For the text-containing cell, return its midpoint in [X, Y] coordinate format. 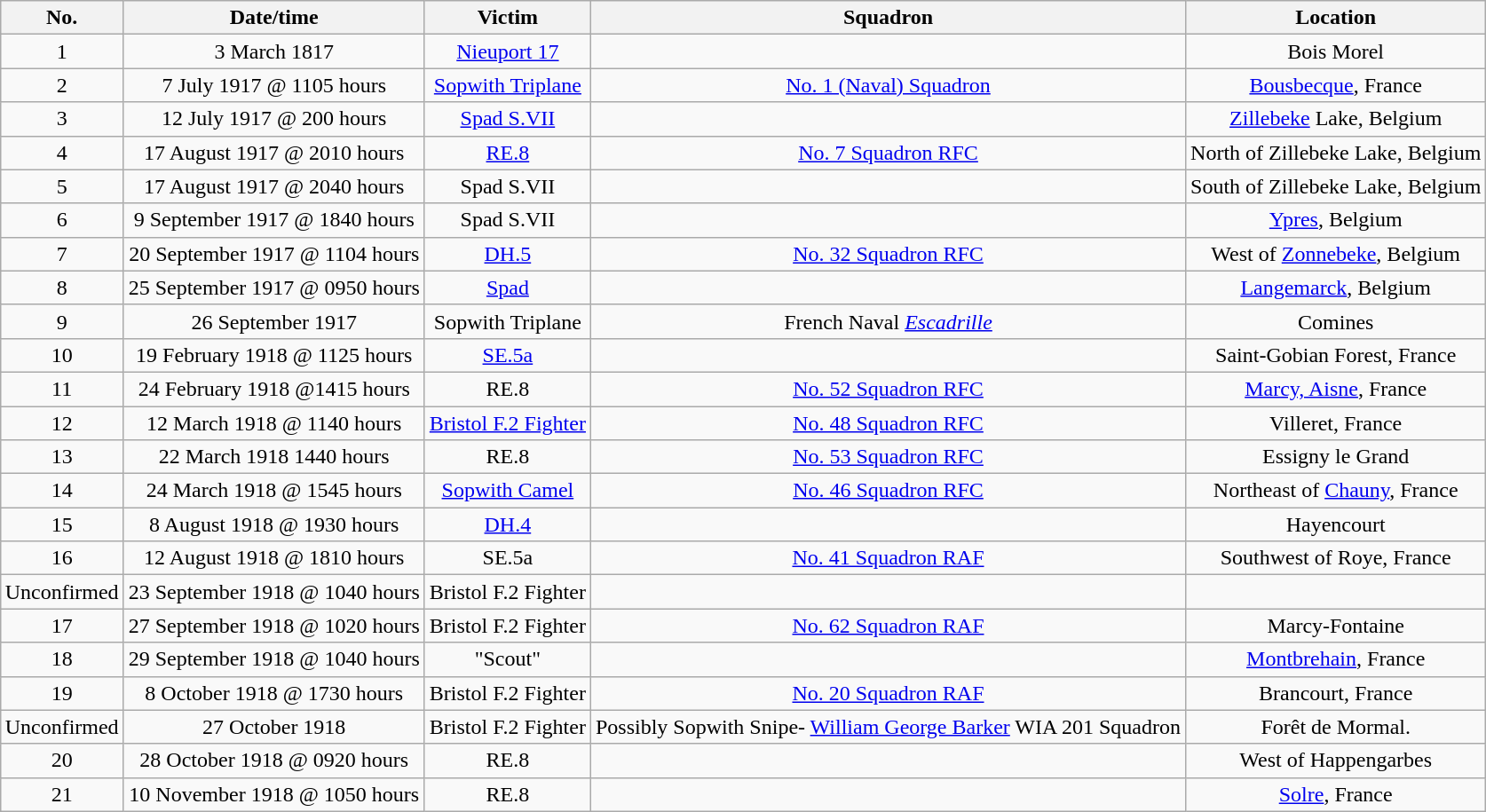
Ypres, Belgium [1336, 220]
No. 52 Squadron RFC [888, 389]
Langemarck, Belgium [1336, 288]
12 July 1917 @ 200 hours [273, 119]
Hayencourt [1336, 524]
South of Zillebeke Lake, Belgium [1336, 186]
No. 32 Squadron RFC [888, 254]
No. 48 Squadron RFC [888, 423]
No. 41 Squadron RAF [888, 558]
DH.5 [508, 254]
Squadron [888, 18]
No. 7 Squadron RFC [888, 153]
24 March 1918 @ 1545 hours [273, 491]
Montbrehain, France [1336, 659]
19 February 1918 @ 1125 hours [273, 355]
Forêt de Mormal. [1336, 727]
Marcy-Fontaine [1336, 626]
2 [62, 85]
West of Happengarbes [1336, 761]
18 [62, 659]
No. 46 Squadron RFC [888, 491]
27 October 1918 [273, 727]
11 [62, 389]
No. 53 Squadron RFC [888, 457]
Southwest of Roye, France [1336, 558]
9 September 1917 @ 1840 hours [273, 220]
7 [62, 254]
Saint-Gobian Forest, France [1336, 355]
10 November 1918 @ 1050 hours [273, 794]
Essigny le Grand [1336, 457]
Victim [508, 18]
North of Zillebeke Lake, Belgium [1336, 153]
Nieuport 17 [508, 51]
Possibly Sopwith Snipe- William George Barker WIA 201 Squadron [888, 727]
"Scout" [508, 659]
17 August 1917 @ 2010 hours [273, 153]
French Naval Escadrille [888, 321]
24 February 1918 @1415 hours [273, 389]
9 [62, 321]
20 September 1917 @ 1104 hours [273, 254]
12 August 1918 @ 1810 hours [273, 558]
19 [62, 693]
8 August 1918 @ 1930 hours [273, 524]
8 October 1918 @ 1730 hours [273, 693]
29 September 1918 @ 1040 hours [273, 659]
West of Zonnebeke, Belgium [1336, 254]
Date/time [273, 18]
No. 62 Squadron RAF [888, 626]
7 July 1917 @ 1105 hours [273, 85]
23 September 1918 @ 1040 hours [273, 592]
Bois Morel [1336, 51]
Solre, France [1336, 794]
Comines [1336, 321]
1 [62, 51]
10 [62, 355]
Marcy, Aisne, France [1336, 389]
26 September 1917 [273, 321]
Sopwith Camel [508, 491]
17 August 1917 @ 2040 hours [273, 186]
Location [1336, 18]
8 [62, 288]
No. 1 (Naval) Squadron [888, 85]
22 March 1918 1440 hours [273, 457]
Zillebeke Lake, Belgium [1336, 119]
No. 20 Squadron RAF [888, 693]
14 [62, 491]
Villeret, France [1336, 423]
20 [62, 761]
5 [62, 186]
28 October 1918 @ 0920 hours [273, 761]
Bousbecque, France [1336, 85]
Northeast of Chauny, France [1336, 491]
3 [62, 119]
15 [62, 524]
3 March 1817 [273, 51]
No. [62, 18]
12 [62, 423]
6 [62, 220]
27 September 1918 @ 1020 hours [273, 626]
25 September 1917 @ 0950 hours [273, 288]
Brancourt, France [1336, 693]
13 [62, 457]
Spad [508, 288]
17 [62, 626]
4 [62, 153]
12 March 1918 @ 1140 hours [273, 423]
DH.4 [508, 524]
16 [62, 558]
21 [62, 794]
